Scan for the cell matching the given text and deliver its [X, Y] coordinate at center. 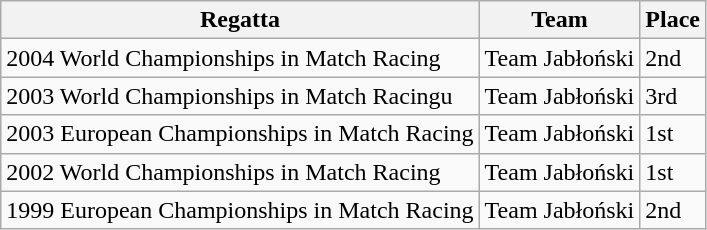
3rd [673, 96]
Team [560, 20]
Regatta [240, 20]
2003 World Championships in Match Racingu [240, 96]
2002 World Championships in Match Racing [240, 172]
1999 European Championships in Match Racing [240, 210]
2003 European Championships in Match Racing [240, 134]
Place [673, 20]
2004 World Championships in Match Racing [240, 58]
